Detect which cell encompasses the target text, then output its [X, Y] center coordinate. 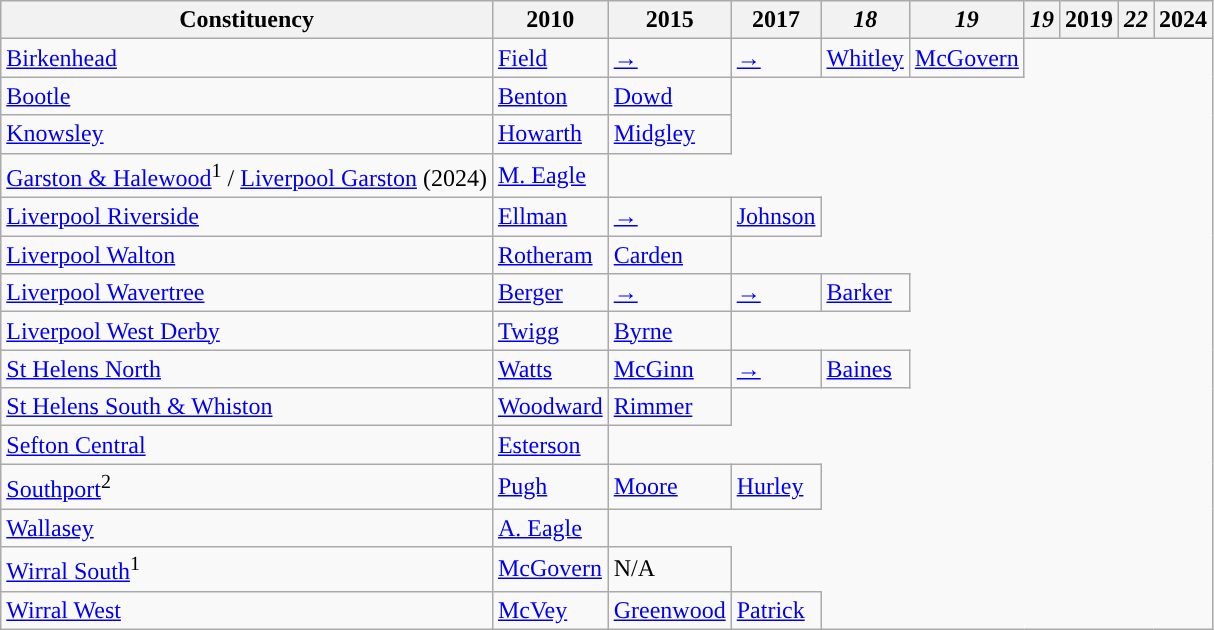
St Helens South & Whiston [247, 407]
Rotheram [550, 255]
Birkenhead [247, 58]
Howarth [550, 134]
Berger [550, 293]
Liverpool Walton [247, 255]
Wirral South1 [247, 570]
Benton [550, 96]
St Helens North [247, 369]
A. Eagle [550, 528]
Hurley [776, 486]
Wallasey [247, 528]
Patrick [776, 610]
Rimmer [670, 407]
2019 [1088, 20]
Southport2 [247, 486]
2024 [1184, 20]
McVey [550, 610]
Liverpool Riverside [247, 217]
Bootle [247, 96]
Liverpool West Derby [247, 331]
Greenwood [670, 610]
22 [1136, 20]
Johnson [776, 217]
Ellman [550, 217]
Byrne [670, 331]
2010 [550, 20]
Woodward [550, 407]
Whitley [865, 58]
Constituency [247, 20]
Pugh [550, 486]
Wirral West [247, 610]
N/A [670, 570]
Knowsley [247, 134]
Dowd [670, 96]
Barker [865, 293]
McGinn [670, 369]
Liverpool Wavertree [247, 293]
M. Eagle [550, 176]
Twigg [550, 331]
2015 [670, 20]
Esterson [550, 445]
Sefton Central [247, 445]
Carden [670, 255]
Midgley [670, 134]
Moore [670, 486]
Field [550, 58]
18 [865, 20]
2017 [776, 20]
Garston & Halewood1 / Liverpool Garston (2024) [247, 176]
Baines [865, 369]
Watts [550, 369]
